Extract the (X, Y) coordinate from the center of the cell holding the provided text.  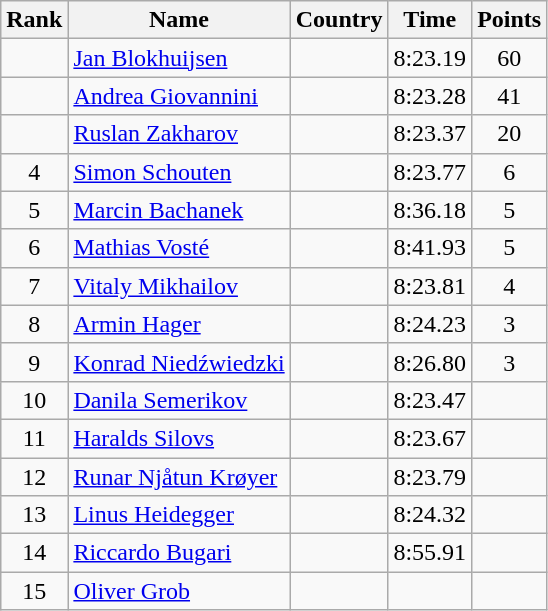
8:23.19 (430, 58)
14 (34, 553)
Andrea Giovannini (179, 96)
Haralds Silovs (179, 438)
8:24.23 (430, 324)
8:23.28 (430, 96)
15 (34, 591)
Riccardo Bugari (179, 553)
10 (34, 400)
20 (510, 134)
8:23.79 (430, 477)
8:23.37 (430, 134)
Marcin Bachanek (179, 210)
Konrad Niedźwiedzki (179, 362)
8:55.91 (430, 553)
Linus Heidegger (179, 515)
41 (510, 96)
Runar Njåtun Krøyer (179, 477)
Simon Schouten (179, 172)
Danila Semerikov (179, 400)
8:24.32 (430, 515)
Vitaly Mikhailov (179, 286)
Ruslan Zakharov (179, 134)
Rank (34, 20)
8:23.81 (430, 286)
12 (34, 477)
Time (430, 20)
13 (34, 515)
11 (34, 438)
Points (510, 20)
7 (34, 286)
8:36.18 (430, 210)
9 (34, 362)
Name (179, 20)
8:41.93 (430, 248)
8:23.77 (430, 172)
8 (34, 324)
8:23.67 (430, 438)
8:23.47 (430, 400)
Oliver Grob (179, 591)
8:26.80 (430, 362)
Country (339, 20)
Armin Hager (179, 324)
60 (510, 58)
Jan Blokhuijsen (179, 58)
Mathias Vosté (179, 248)
